For the text-containing cell, return its midpoint in [X, Y] coordinate format. 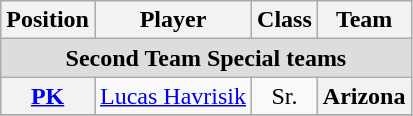
Position [48, 20]
Sr. [285, 96]
Arizona [364, 96]
Team [364, 20]
PK [48, 96]
Second Team Special teams [206, 58]
Lucas Havrisik [172, 96]
Player [172, 20]
Class [285, 20]
